From the cell containing the given text, extract its center point as [X, Y] coordinate. 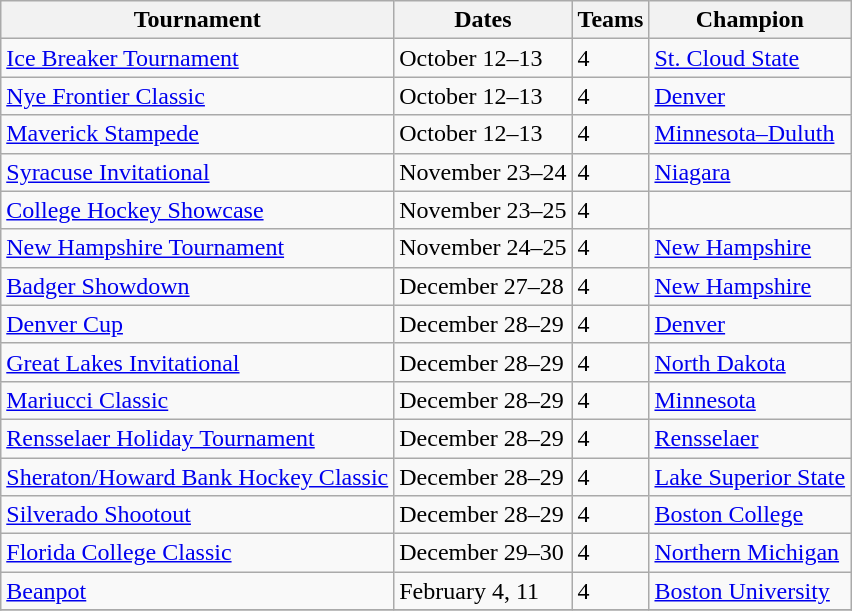
St. Cloud State [750, 58]
North Dakota [750, 362]
Nye Frontier Classic [198, 96]
December 27–28 [483, 286]
Tournament [198, 20]
Great Lakes Invitational [198, 362]
Minnesota [750, 400]
Minnesota–Duluth [750, 134]
February 4, 11 [483, 591]
Ice Breaker Tournament [198, 58]
Silverado Shootout [198, 515]
Lake Superior State [750, 477]
November 24–25 [483, 248]
Sheraton/Howard Bank Hockey Classic [198, 477]
College Hockey Showcase [198, 210]
Maverick Stampede [198, 134]
Denver Cup [198, 324]
Northern Michigan [750, 553]
Beanpot [198, 591]
Mariucci Classic [198, 400]
November 23–24 [483, 172]
Teams [610, 20]
Florida College Classic [198, 553]
Boston University [750, 591]
Rensselaer [750, 438]
Badger Showdown [198, 286]
Boston College [750, 515]
Niagara [750, 172]
November 23–25 [483, 210]
Syracuse Invitational [198, 172]
New Hampshire Tournament [198, 248]
Dates [483, 20]
Rensselaer Holiday Tournament [198, 438]
Champion [750, 20]
December 29–30 [483, 553]
